Determine the [x, y] coordinate at the center of the cell enclosing the given text.  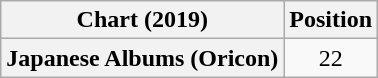
Position [331, 20]
22 [331, 58]
Chart (2019) [142, 20]
Japanese Albums (Oricon) [142, 58]
